Identify which cell holds the provided text, then report its [x, y] central coordinate. 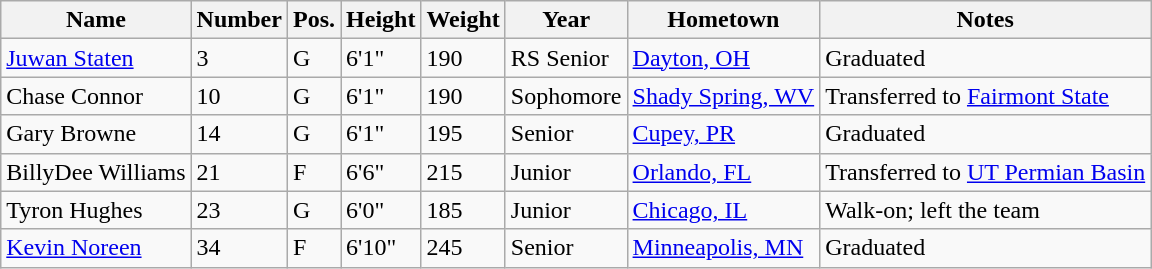
Tyron Hughes [96, 210]
Shady Spring, WV [724, 96]
Weight [463, 20]
Notes [986, 20]
23 [239, 210]
Hometown [724, 20]
RS Senior [566, 58]
245 [463, 248]
10 [239, 96]
Dayton, OH [724, 58]
195 [463, 134]
Sophomore [566, 96]
Minneapolis, MN [724, 248]
Kevin Noreen [96, 248]
BillyDee Williams [96, 172]
Name [96, 20]
Transferred to Fairmont State [986, 96]
3 [239, 58]
Cupey, PR [724, 134]
14 [239, 134]
215 [463, 172]
Chase Connor [96, 96]
6'10" [381, 248]
185 [463, 210]
Chicago, IL [724, 210]
6'0" [381, 210]
Walk-on; left the team [986, 210]
Pos. [314, 20]
Number [239, 20]
21 [239, 172]
Juwan Staten [96, 58]
Year [566, 20]
Transferred to UT Permian Basin [986, 172]
Gary Browne [96, 134]
34 [239, 248]
6'6" [381, 172]
Height [381, 20]
Orlando, FL [724, 172]
